Search for the cell housing the specified text and yield its [x, y] center coordinate. 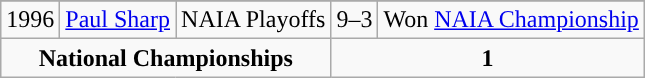
NAIA Playoffs [254, 20]
1 [488, 58]
Won NAIA Championship [511, 20]
1996 [30, 20]
Paul Sharp [118, 20]
National Championships [166, 58]
9–3 [354, 20]
